Pinpoint the cell where the given text exists, returning its [x, y] midpoint coordinate. 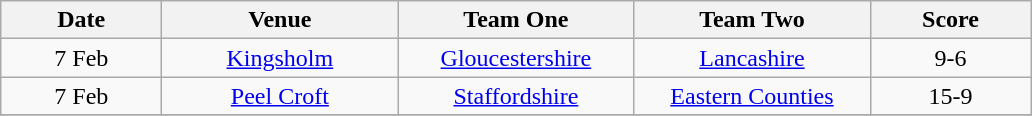
Score [950, 20]
Eastern Counties [752, 96]
Lancashire [752, 58]
Team Two [752, 20]
9-6 [950, 58]
Team One [516, 20]
Date [82, 20]
Peel Croft [280, 96]
Gloucestershire [516, 58]
15-9 [950, 96]
Kingsholm [280, 58]
Staffordshire [516, 96]
Venue [280, 20]
